Provide the (x, y) coordinate of the cell's center where the given text is located.  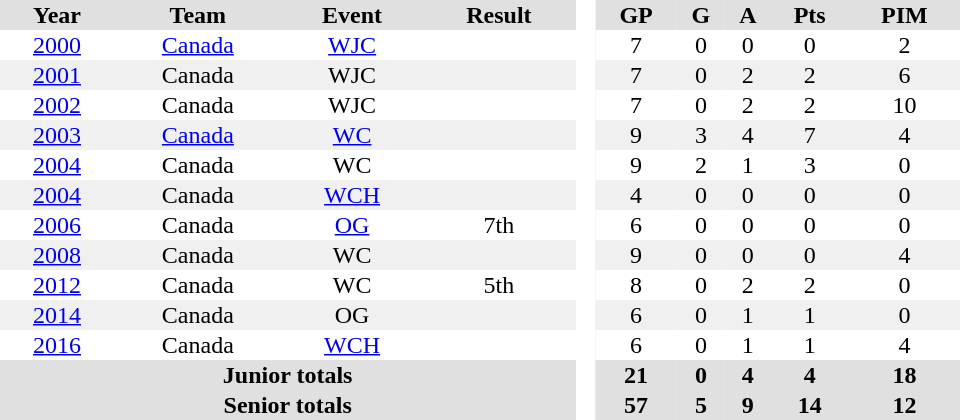
Junior totals (288, 375)
2001 (57, 75)
57 (636, 405)
2012 (57, 285)
G (701, 15)
2002 (57, 105)
Team (198, 15)
Result (500, 15)
A (748, 15)
2000 (57, 45)
Event (352, 15)
2016 (57, 345)
18 (904, 375)
7th (500, 225)
2006 (57, 225)
14 (810, 405)
Senior totals (288, 405)
2003 (57, 135)
21 (636, 375)
Pts (810, 15)
10 (904, 105)
PIM (904, 15)
5th (500, 285)
12 (904, 405)
5 (701, 405)
8 (636, 285)
2014 (57, 315)
GP (636, 15)
2008 (57, 255)
Year (57, 15)
